Find where the given text appears and provide that cell's center as (X, Y) coordinate. 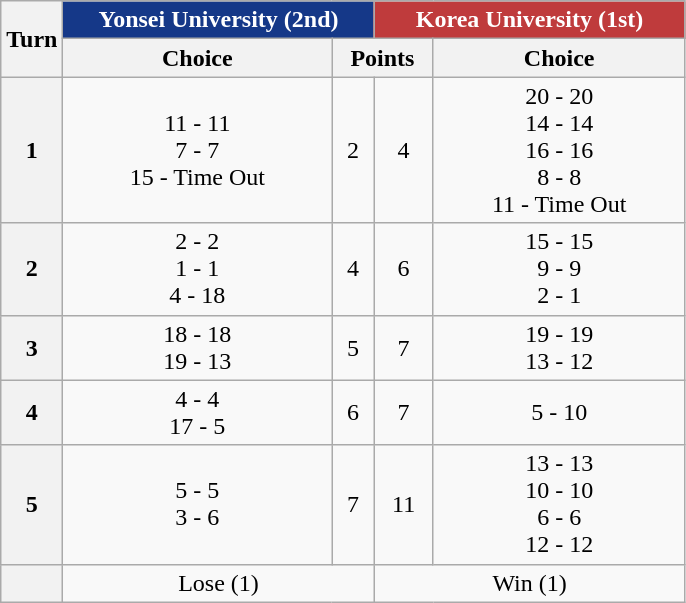
Points (382, 58)
Korea University (1st) (530, 20)
11 (404, 504)
15 - 159 - 92 - 1 (559, 269)
11 - 117 - 715 - Time Out (198, 150)
Lose (1) (218, 583)
20 - 2014 - 1416 - 168 - 811 - Time Out (559, 150)
Yonsei University (2nd) (218, 20)
5 - 10 (559, 412)
1 (32, 150)
2 - 21 - 14 - 18 (198, 269)
Turn (32, 39)
5 - 53 - 6 (198, 504)
13 - 1310 - 106 - 612 - 12 (559, 504)
19 - 1913 - 12 (559, 348)
4 - 417 - 5 (198, 412)
18 - 1819 - 13 (198, 348)
Win (1) (530, 583)
3 (32, 348)
